Return the (X, Y) coordinate for the center point of the cell that contains the specified text.  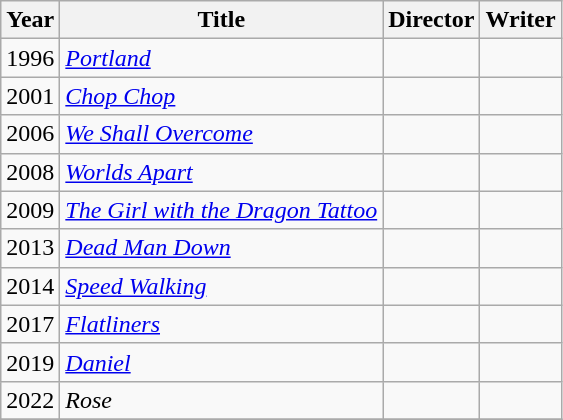
We Shall Overcome (222, 134)
Worlds Apart (222, 172)
Chop Chop (222, 96)
Writer (520, 20)
The Girl with the Dragon Tattoo (222, 210)
2019 (30, 362)
2013 (30, 248)
Dead Man Down (222, 248)
2008 (30, 172)
2014 (30, 286)
Speed Walking (222, 286)
2017 (30, 324)
Flatliners (222, 324)
2001 (30, 96)
Director (432, 20)
1996 (30, 58)
Rose (222, 400)
Year (30, 20)
Daniel (222, 362)
2009 (30, 210)
Title (222, 20)
2006 (30, 134)
Portland (222, 58)
2022 (30, 400)
